Extract the (X, Y) coordinate from the center of the cell holding the provided text.  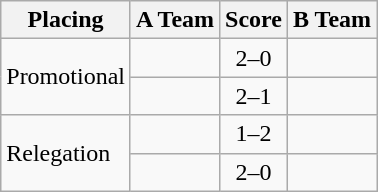
B Team (332, 20)
Relegation (66, 153)
2–1 (254, 96)
A Team (174, 20)
Placing (66, 20)
1–2 (254, 134)
Promotional (66, 77)
Score (254, 20)
